Scan for the cell matching the given text and deliver its [X, Y] coordinate at center. 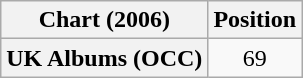
Chart (2006) [104, 20]
Position [255, 20]
UK Albums (OCC) [104, 58]
69 [255, 58]
